For the text-containing cell, return its midpoint in (x, y) coordinate format. 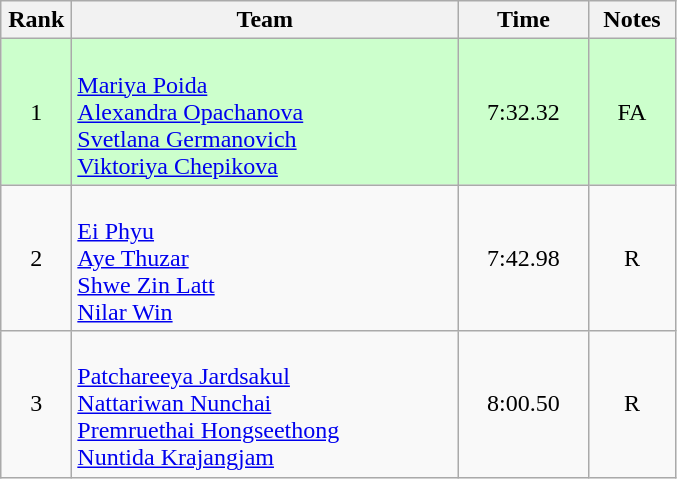
Notes (632, 20)
Team (265, 20)
3 (36, 404)
Ei PhyuAye ThuzarShwe Zin LattNilar Win (265, 258)
Rank (36, 20)
8:00.50 (524, 404)
Time (524, 20)
Mariya PoidaAlexandra OpachanovaSvetlana GermanovichViktoriya Chepikova (265, 112)
FA (632, 112)
7:42.98 (524, 258)
2 (36, 258)
Patchareeya JardsakulNattariwan NunchaiPremruethai HongseethongNuntida Krajangjam (265, 404)
1 (36, 112)
7:32.32 (524, 112)
